Identify which cell holds the provided text, then report its [X, Y] central coordinate. 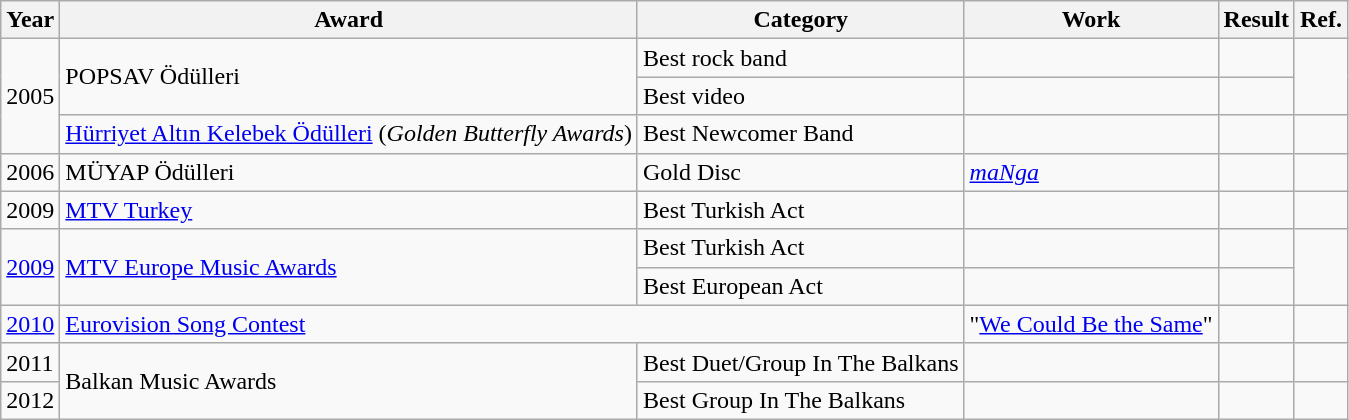
Ref. [1320, 20]
2012 [30, 400]
Hürriyet Altın Kelebek Ödülleri (Golden Butterfly Awards) [349, 134]
Award [349, 20]
"We Could Be the Same" [1091, 324]
Best Newcomer Band [800, 134]
Best European Act [800, 286]
Eurovision Song Contest [512, 324]
Work [1091, 20]
Best Duet/Group In The Balkans [800, 362]
2011 [30, 362]
MÜYAP Ödülleri [349, 172]
Year [30, 20]
Result [1256, 20]
POPSAV Ödülleri [349, 77]
2006 [30, 172]
Balkan Music Awards [349, 381]
Best video [800, 96]
2005 [30, 96]
maNga [1091, 172]
Best rock band [800, 58]
2010 [30, 324]
Gold Disc [800, 172]
MTV Europe Music Awards [349, 267]
MTV Turkey [349, 210]
Category [800, 20]
Best Group In The Balkans [800, 400]
